Locate the cell with the specified text and output its (X, Y) center coordinate. 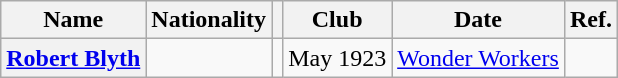
Date (478, 20)
May 1923 (338, 58)
Robert Blyth (74, 58)
Nationality (209, 20)
Wonder Workers (478, 58)
Ref. (590, 20)
Name (74, 20)
Club (338, 20)
